Search for the cell housing the specified text and yield its [X, Y] center coordinate. 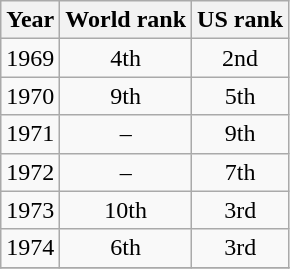
Year [30, 20]
5th [240, 96]
1969 [30, 58]
1974 [30, 248]
6th [126, 248]
4th [126, 58]
2nd [240, 58]
7th [240, 172]
1972 [30, 172]
US rank [240, 20]
World rank [126, 20]
1973 [30, 210]
1971 [30, 134]
10th [126, 210]
1970 [30, 96]
